Pinpoint the cell where the given text exists, returning its [X, Y] midpoint coordinate. 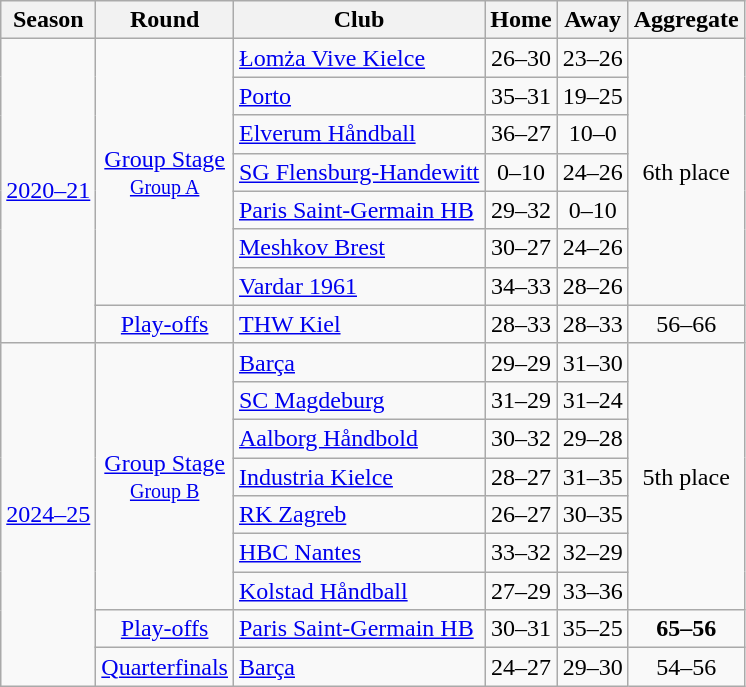
2024–25 [48, 514]
2020–21 [48, 191]
28–27 [521, 477]
SG Flensburg-Handewitt [358, 172]
31–29 [521, 400]
32–29 [592, 553]
Industria Kielce [358, 477]
Kolstad Håndball [358, 591]
RK Zagreb [358, 515]
31–35 [592, 477]
Elverum Håndball [358, 134]
35–31 [521, 96]
24–27 [521, 667]
33–36 [592, 591]
54–56 [686, 667]
31–24 [592, 400]
35–25 [592, 629]
Vardar 1961 [358, 286]
23–26 [592, 58]
28–26 [592, 286]
30–31 [521, 629]
29–29 [521, 362]
19–25 [592, 96]
29–28 [592, 438]
36–27 [521, 134]
65–56 [686, 629]
10–0 [592, 134]
56–66 [686, 324]
6th place [686, 172]
Porto [358, 96]
SC Magdeburg [358, 400]
31–30 [592, 362]
26–27 [521, 515]
30–35 [592, 515]
Aalborg Håndbold [358, 438]
29–30 [592, 667]
27–29 [521, 591]
29–32 [521, 210]
30–27 [521, 248]
Club [358, 20]
5th place [686, 476]
Home [521, 20]
Łomża Vive Kielce [358, 58]
HBC Nantes [358, 553]
34–33 [521, 286]
Group StageGroup B [165, 476]
THW Kiel [358, 324]
Group StageGroup A [165, 172]
33–32 [521, 553]
Season [48, 20]
Meshkov Brest [358, 248]
26–30 [521, 58]
Quarterfinals [165, 667]
30–32 [521, 438]
Aggregate [686, 20]
Away [592, 20]
Round [165, 20]
